Extract the (x, y) coordinate from the center of the cell holding the provided text.  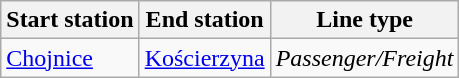
Start station (70, 20)
End station (204, 20)
Line type (364, 20)
Kościerzyna (204, 58)
Chojnice (70, 58)
Passenger/Freight (364, 58)
